Detect which cell encompasses the target text, then output its (x, y) center coordinate. 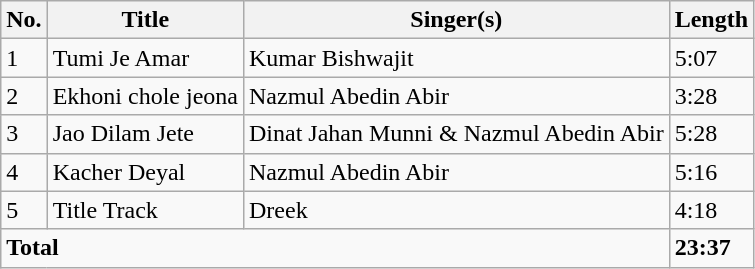
Total (335, 248)
4 (24, 172)
Jao Dilam Jete (145, 134)
Tumi Je Amar (145, 58)
Title (145, 20)
23:37 (711, 248)
5:16 (711, 172)
5:28 (711, 134)
3 (24, 134)
Dreek (456, 210)
Dinat Jahan Munni & Nazmul Abedin Abir (456, 134)
No. (24, 20)
1 (24, 58)
Kacher Deyal (145, 172)
3:28 (711, 96)
5:07 (711, 58)
Singer(s) (456, 20)
5 (24, 210)
2 (24, 96)
Title Track (145, 210)
Ekhoni chole jeona (145, 96)
Kumar Bishwajit (456, 58)
4:18 (711, 210)
Length (711, 20)
